Find where the given text appears and provide that cell's center as (X, Y) coordinate. 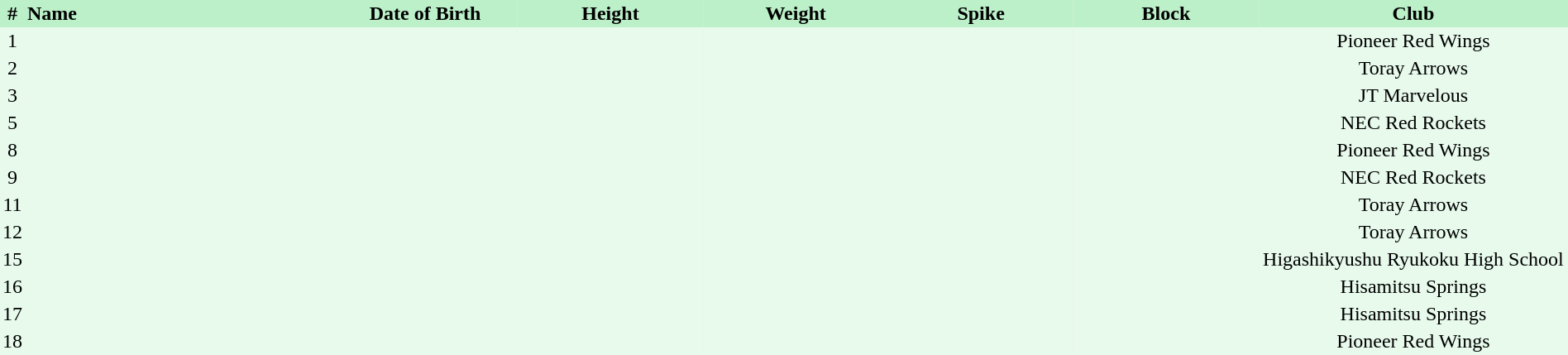
Height (610, 13)
1 (12, 41)
Higashikyushu Ryukoku High School (1413, 260)
Weight (796, 13)
8 (12, 151)
12 (12, 232)
18 (12, 341)
9 (12, 177)
Spike (981, 13)
Name (179, 13)
Club (1413, 13)
17 (12, 314)
# (12, 13)
2 (12, 68)
Block (1166, 13)
JT Marvelous (1413, 96)
5 (12, 122)
15 (12, 260)
11 (12, 205)
16 (12, 286)
Date of Birth (425, 13)
3 (12, 96)
